Find where the given text appears and provide that cell's center as [x, y] coordinate. 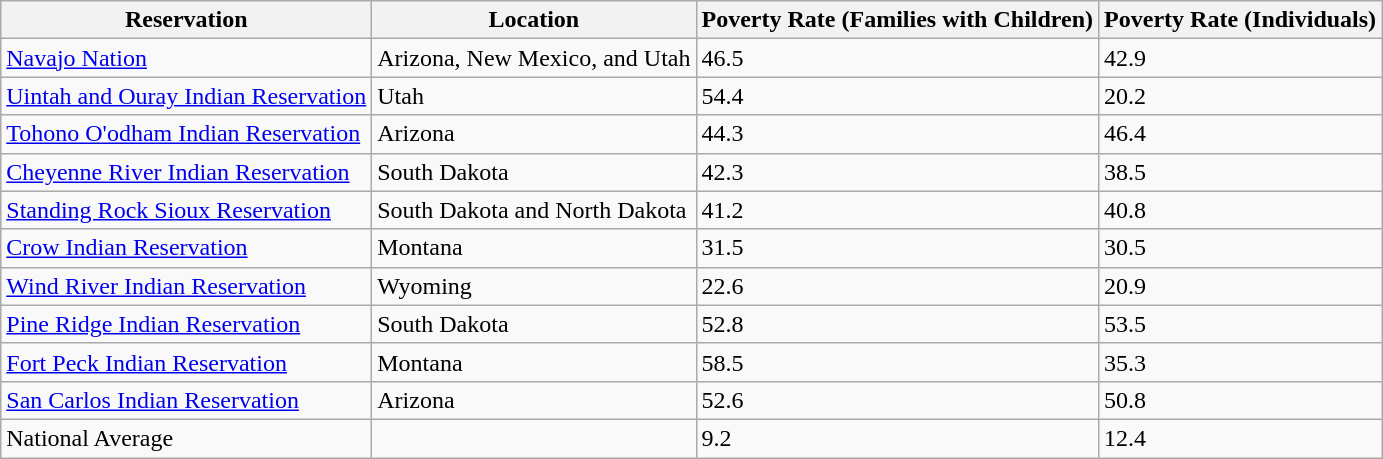
30.5 [1240, 248]
20.9 [1240, 286]
9.2 [898, 438]
Utah [534, 96]
Reservation [186, 20]
53.5 [1240, 324]
Wyoming [534, 286]
42.9 [1240, 58]
38.5 [1240, 172]
12.4 [1240, 438]
44.3 [898, 134]
Wind River Indian Reservation [186, 286]
Location [534, 20]
Cheyenne River Indian Reservation [186, 172]
Pine Ridge Indian Reservation [186, 324]
52.6 [898, 400]
Crow Indian Reservation [186, 248]
50.8 [1240, 400]
San Carlos Indian Reservation [186, 400]
Standing Rock Sioux Reservation [186, 210]
54.4 [898, 96]
58.5 [898, 362]
Fort Peck Indian Reservation [186, 362]
Uintah and Ouray Indian Reservation [186, 96]
Tohono O'odham Indian Reservation [186, 134]
Arizona, New Mexico, and Utah [534, 58]
52.8 [898, 324]
42.3 [898, 172]
Poverty Rate (Families with Children) [898, 20]
Poverty Rate (Individuals) [1240, 20]
22.6 [898, 286]
National Average [186, 438]
46.4 [1240, 134]
40.8 [1240, 210]
South Dakota and North Dakota [534, 210]
Navajo Nation [186, 58]
46.5 [898, 58]
35.3 [1240, 362]
41.2 [898, 210]
20.2 [1240, 96]
31.5 [898, 248]
